Return (X, Y) of the center of cell containing provided text 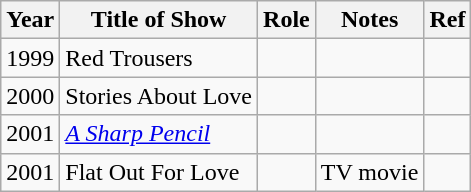
1999 (30, 58)
2000 (30, 96)
Red Trousers (159, 58)
TV movie (370, 172)
Year (30, 20)
A Sharp Pencil (159, 134)
Role (287, 20)
Stories About Love (159, 96)
Title of Show (159, 20)
Ref (448, 20)
Notes (370, 20)
Flat Out For Love (159, 172)
